Provide the [x, y] coordinate of the cell's center where the given text is located.  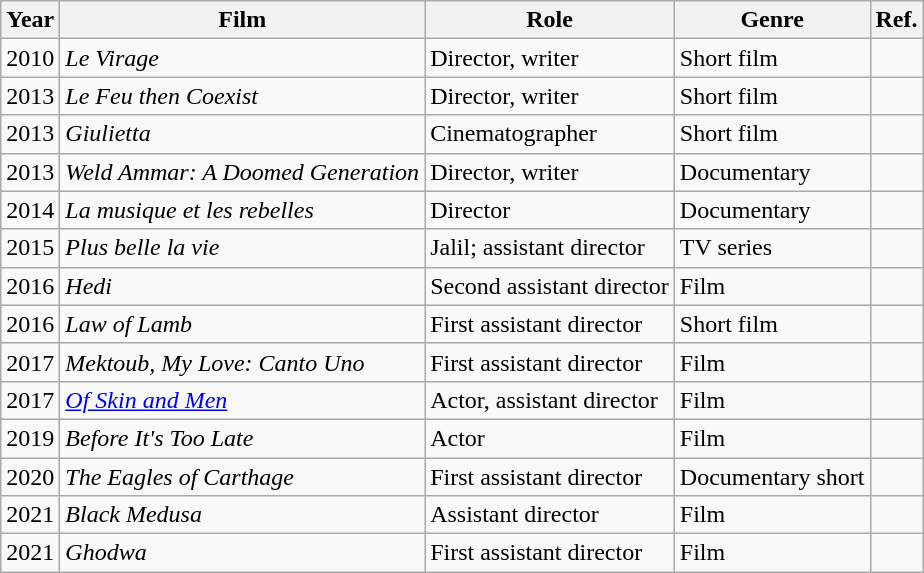
TV series [772, 248]
Hedi [242, 286]
2020 [30, 477]
La musique et les rebelles [242, 210]
2019 [30, 438]
2010 [30, 58]
Before It's Too Late [242, 438]
Weld Ammar: A Doomed Generation [242, 172]
Year [30, 20]
Assistant director [550, 515]
Giulietta [242, 134]
Law of Lamb [242, 324]
The Eagles of Carthage [242, 477]
Actor [550, 438]
Second assistant director [550, 286]
Ref. [896, 20]
Genre [772, 20]
2014 [30, 210]
Actor, assistant director [550, 400]
Ghodwa [242, 553]
Of Skin and Men [242, 400]
Jalil; assistant director [550, 248]
Director [550, 210]
Plus belle la vie [242, 248]
Cinematographer [550, 134]
Le Virage [242, 58]
2015 [30, 248]
Le Feu then Coexist [242, 96]
Black Medusa [242, 515]
Role [550, 20]
Mektoub, My Love: Canto Uno [242, 362]
Documentary short [772, 477]
